Search for the cell housing the specified text and yield its (X, Y) center coordinate. 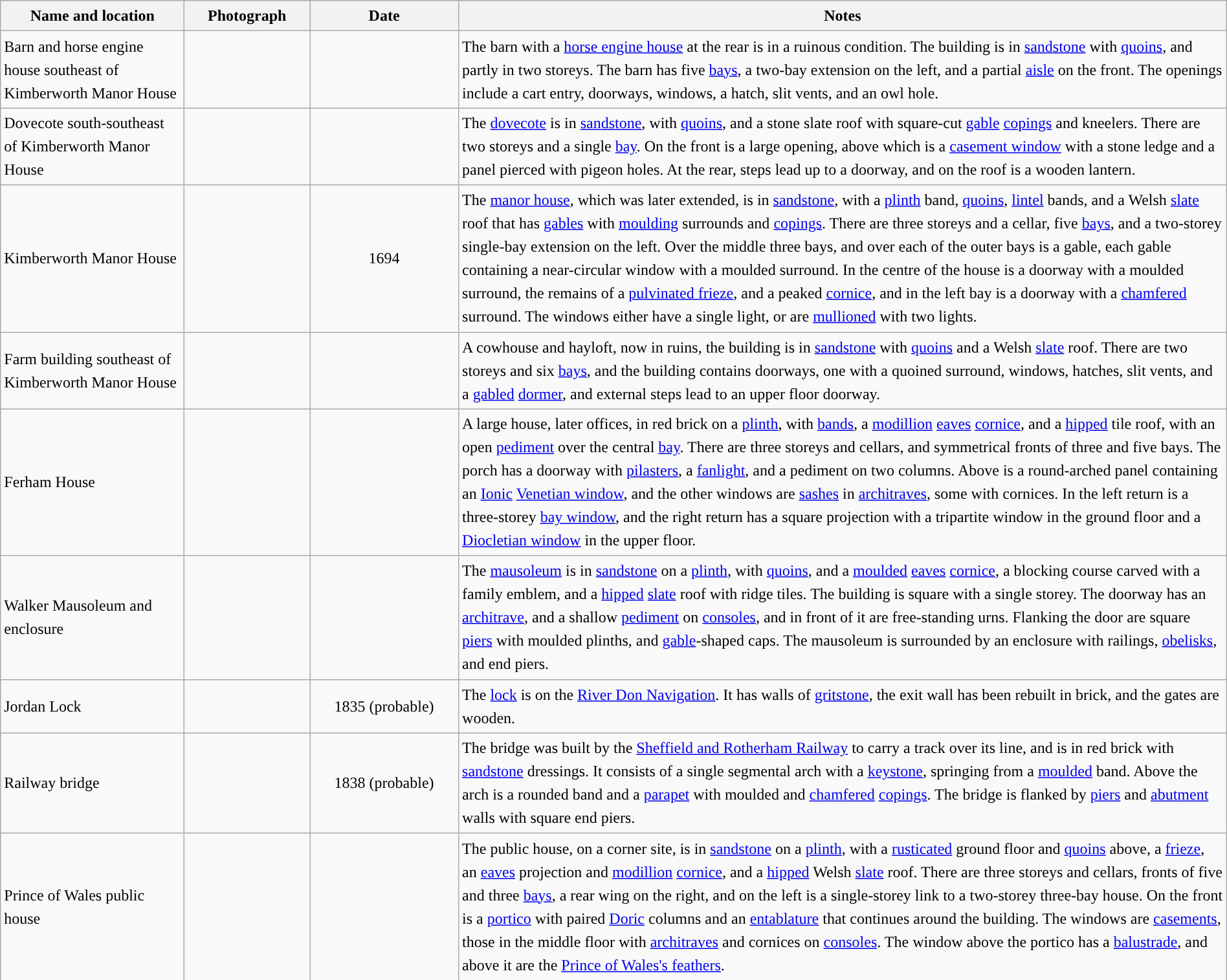
1838 (probable) (384, 783)
The lock is on the River Don Navigation. It has walls of gritstone, the exit wall has been rebuilt in brick, and the gates are wooden. (843, 706)
1835 (probable) (384, 706)
Railway bridge (93, 783)
Prince of Wales public house (93, 907)
Name and location (93, 16)
Farm building southeast of Kimberworth Manor House (93, 370)
Notes (843, 16)
Walker Mausoleum and enclosure (93, 617)
Photograph (247, 16)
Barn and horse engine house southeast of Kimberworth Manor House (93, 70)
Jordan Lock (93, 706)
Ferham House (93, 483)
Date (384, 16)
Kimberworth Manor House (93, 259)
1694 (384, 259)
Dovecote south-southeast of Kimberworth Manor House (93, 146)
